Output the [x, y] coordinate of the center of the cell containing the given text.  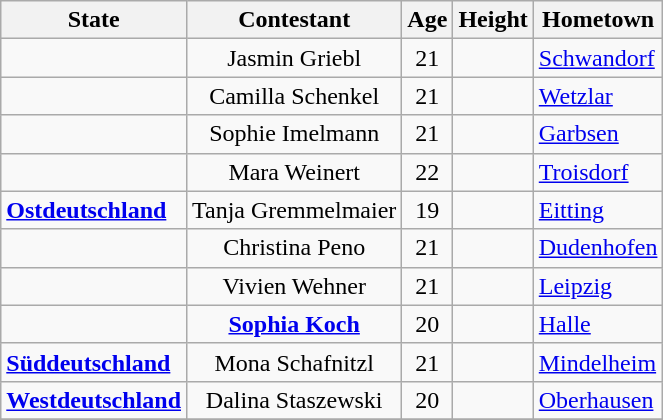
Mona Schafnitzl [294, 362]
Halle [598, 324]
Eitting [598, 210]
Westdeutschland [94, 400]
Ostdeutschland [94, 210]
19 [428, 210]
Leipzig [598, 286]
Troisdorf [598, 172]
State [94, 20]
Jasmin Griebl [294, 58]
Dudenhofen [598, 248]
Süddeutschland [94, 362]
22 [428, 172]
Sophia Koch [294, 324]
Dalina Staszewski [294, 400]
Hometown [598, 20]
Vivien Wehner [294, 286]
Camilla Schenkel [294, 96]
Tanja Gremmelmaier [294, 210]
Wetzlar [598, 96]
Height [493, 20]
Sophie Imelmann [294, 134]
Contestant [294, 20]
Schwandorf [598, 58]
Oberhausen [598, 400]
Mara Weinert [294, 172]
Christina Peno [294, 248]
Garbsen [598, 134]
Age [428, 20]
Mindelheim [598, 362]
